From the cell containing the given text, extract its center point as [X, Y] coordinate. 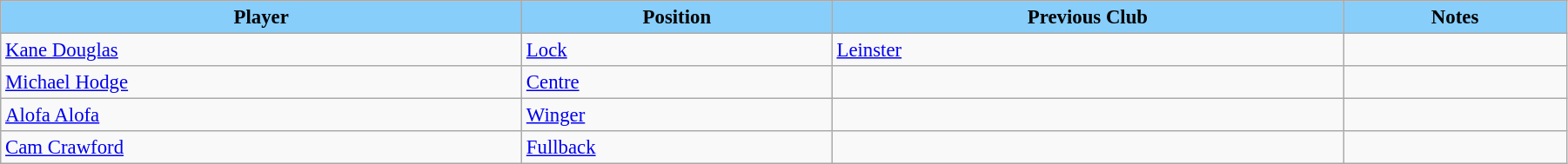
Cam Crawford [261, 148]
Alofa Alofa [261, 115]
Player [261, 17]
Notes [1455, 17]
Lock [677, 50]
Kane Douglas [261, 50]
Winger [677, 115]
Michael Hodge [261, 82]
Fullback [677, 148]
Position [677, 17]
Centre [677, 82]
Previous Club [1088, 17]
Leinster [1088, 50]
